Scan for the cell matching the given text and deliver its (x, y) coordinate at center. 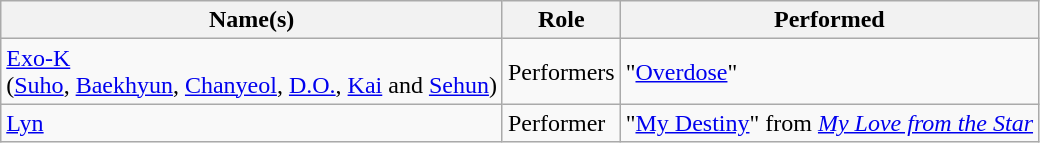
"My Destiny" from My Love from the Star (829, 123)
Role (561, 20)
Performer (561, 123)
Exo-K(Suho, Baekhyun, Chanyeol, D.O., Kai and Sehun) (252, 72)
Performers (561, 72)
Lyn (252, 123)
"Overdose" (829, 72)
Name(s) (252, 20)
Performed (829, 20)
